Extract the (X, Y) coordinate from the center of the cell holding the provided text.  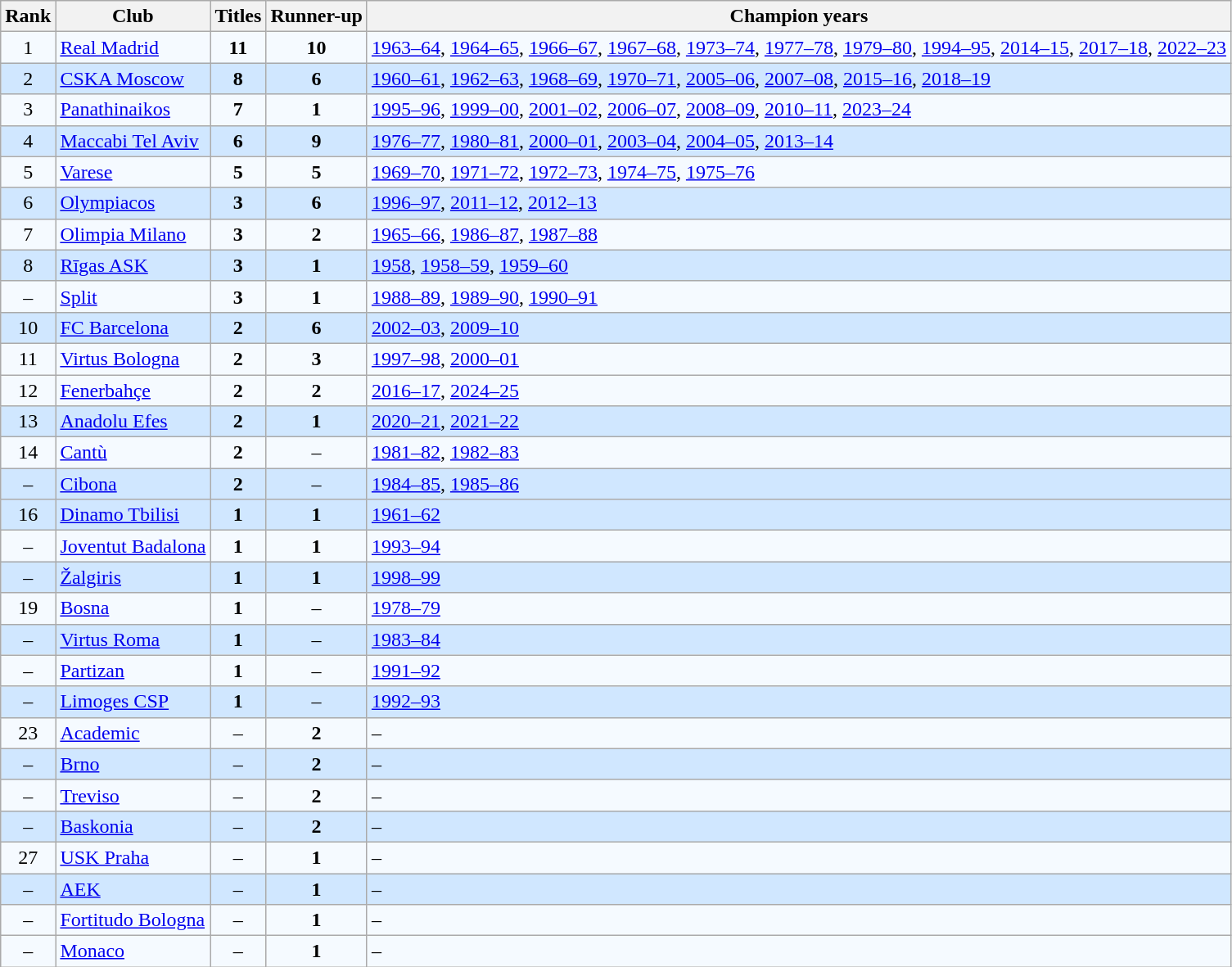
Dinamo Tbilisi (133, 515)
1995–96, 1999–00, 2001–02, 2006–07, 2008–09, 2010–11, 2023–24 (799, 110)
1991–92 (799, 671)
Titles (238, 16)
Varese (133, 172)
Champion years (799, 16)
1984–85, 1985–86 (799, 484)
Virtus Roma (133, 639)
CSKA Moscow (133, 79)
12 (28, 391)
Treviso (133, 795)
Brno (133, 764)
Cibona (133, 484)
Joventut Badalona (133, 546)
Club (133, 16)
2002–03, 2009–10 (799, 328)
Bosna (133, 608)
27 (28, 857)
Anadolu Efes (133, 422)
Virtus Bologna (133, 359)
Olympiacos (133, 203)
Partizan (133, 671)
1992–93 (799, 702)
Maccabi Tel Aviv (133, 141)
1997–98, 2000–01 (799, 359)
1988–89, 1989–90, 1990–91 (799, 296)
Rīgas ASK (133, 265)
1963–64, 1964–65, 1966–67, 1967–68, 1973–74, 1977–78, 1979–80, 1994–95, 2014–15, 2017–18, 2022–23 (799, 47)
4 (28, 141)
1978–79 (799, 608)
Žalgiris (133, 577)
1958, 1958–59, 1959–60 (799, 265)
Olimpia Milano (133, 234)
Fortitudo Bologna (133, 920)
1996–97, 2011–12, 2012–13 (799, 203)
Baskonia (133, 826)
1969–70, 1971–72, 1972–73, 1974–75, 1975–76 (799, 172)
Cantù (133, 453)
USK Praha (133, 857)
1965–66, 1986–87, 1987–88 (799, 234)
1981–82, 1982–83 (799, 453)
Academic (133, 733)
Monaco (133, 951)
Split (133, 296)
Fenerbahçe (133, 391)
1961–62 (799, 515)
19 (28, 608)
Limoges CSP (133, 702)
1993–94 (799, 546)
Panathinaikos (133, 110)
Real Madrid (133, 47)
Rank (28, 16)
1976–77, 1980–81, 2000–01, 2003–04, 2004–05, 2013–14 (799, 141)
16 (28, 515)
FC Barcelona (133, 328)
1960–61, 1962–63, 1968–69, 1970–71, 2005–06, 2007–08, 2015–16, 2018–19 (799, 79)
9 (317, 141)
AEK (133, 888)
14 (28, 453)
2016–17, 2024–25 (799, 391)
1998–99 (799, 577)
Runner-up (317, 16)
2020–21, 2021–22 (799, 422)
1983–84 (799, 639)
13 (28, 422)
23 (28, 733)
